Locate the cell with the specified text and output its (X, Y) center coordinate. 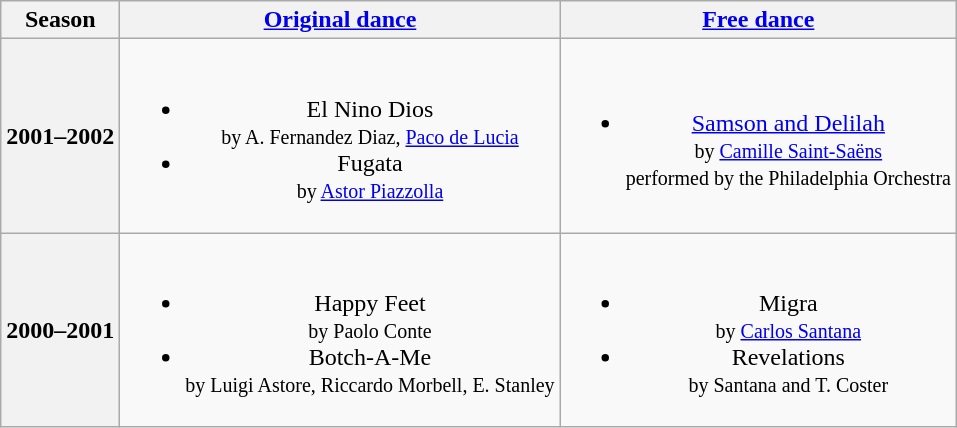
Samson and Delilah by Camille Saint-Saëns performed by the Philadelphia Orchestra (758, 136)
Free dance (758, 20)
Happy Feet by Paolo Conte Botch-A-Me by Luigi Astore, Riccardo Morbell, E. Stanley (340, 330)
Original dance (340, 20)
2001–2002 (60, 136)
El Nino Dios by A. Fernandez Diaz, Paco de Lucia Fugata by Astor Piazzolla (340, 136)
Season (60, 20)
2000–2001 (60, 330)
Migra by Carlos Santana Revelations by Santana and T. Coster (758, 330)
